Return the (x, y) coordinate for the center point of the cell that contains the specified text.  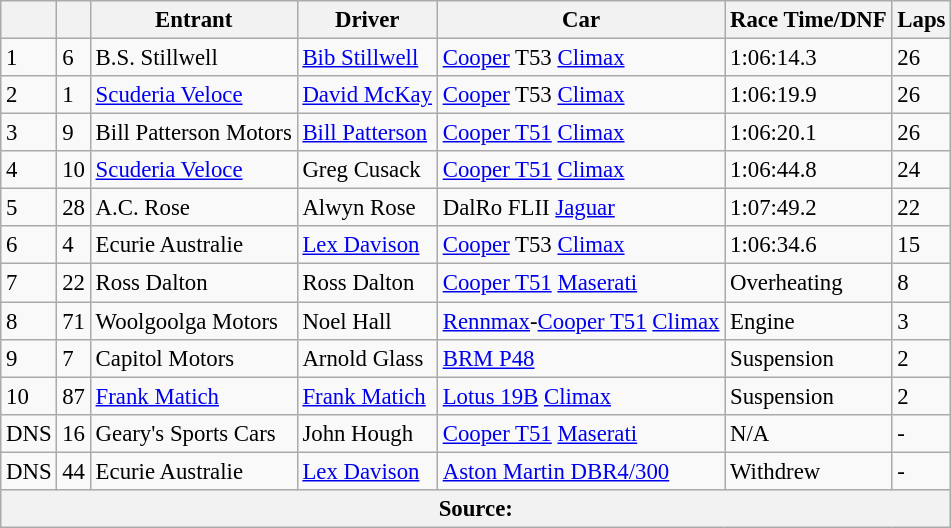
Withdrew (808, 471)
Alwyn Rose (367, 208)
Driver (367, 20)
28 (74, 208)
44 (74, 471)
B.S. Stillwell (194, 58)
Race Time/DNF (808, 20)
BRM P48 (580, 358)
Source: (476, 509)
1:07:49.2 (808, 208)
1:06:19.9 (808, 95)
Bill Patterson Motors (194, 133)
24 (922, 170)
John Hough (367, 433)
1:06:34.6 (808, 245)
Noel Hall (367, 321)
DalRo FLII Jaguar (580, 208)
Bib Stillwell (367, 58)
Overheating (808, 283)
Lotus 19B Climax (580, 396)
1:06:44.8 (808, 170)
Laps (922, 20)
15 (922, 245)
Capitol Motors (194, 358)
Greg Cusack (367, 170)
Geary's Sports Cars (194, 433)
David McKay (367, 95)
Entrant (194, 20)
87 (74, 396)
A.C. Rose (194, 208)
16 (74, 433)
Bill Patterson (367, 133)
5 (29, 208)
Car (580, 20)
1:06:20.1 (808, 133)
N/A (808, 433)
Aston Martin DBR4/300 (580, 471)
Arnold Glass (367, 358)
71 (74, 321)
Rennmax-Cooper T51 Climax (580, 321)
1:06:14.3 (808, 58)
Woolgoolga Motors (194, 321)
Engine (808, 321)
